Determine the [X, Y] coordinate at the center of the cell enclosing the given text.  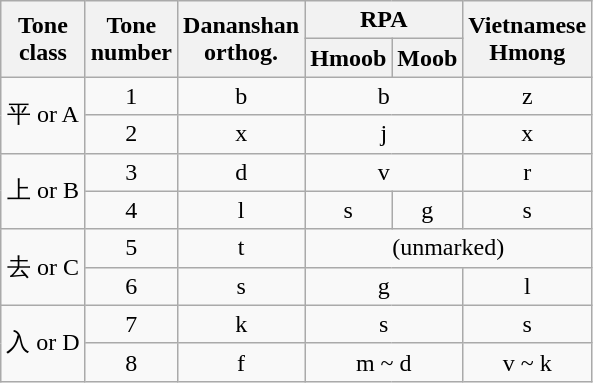
VietnameseHmong [528, 39]
2 [131, 134]
3 [131, 172]
Dananshanorthog. [242, 39]
1 [131, 96]
z [528, 96]
4 [131, 210]
Hmoob [348, 58]
6 [131, 286]
j [384, 134]
入 or D [43, 343]
(unmarked) [448, 248]
平 or A [43, 115]
t [242, 248]
Moob [428, 58]
f [242, 362]
RPA [384, 20]
Toneclass [43, 39]
7 [131, 324]
8 [131, 362]
d [242, 172]
r [528, 172]
5 [131, 248]
去 or C [43, 267]
v ~ k [528, 362]
v [384, 172]
k [242, 324]
Tonenumber [131, 39]
上 or B [43, 191]
m ~ d [384, 362]
